Output the (X, Y) coordinate of the center of the cell containing the given text.  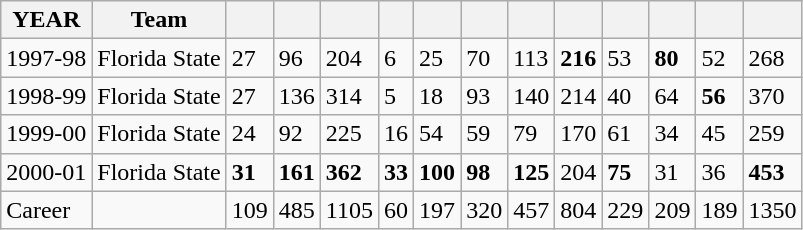
113 (532, 58)
33 (396, 172)
70 (484, 58)
25 (438, 58)
1997-98 (46, 58)
100 (438, 172)
93 (484, 96)
24 (250, 134)
61 (626, 134)
54 (438, 134)
109 (250, 210)
36 (720, 172)
268 (772, 58)
59 (484, 134)
259 (772, 134)
229 (626, 210)
320 (484, 210)
136 (296, 96)
362 (349, 172)
197 (438, 210)
96 (296, 58)
98 (484, 172)
5 (396, 96)
34 (672, 134)
16 (396, 134)
75 (626, 172)
80 (672, 58)
YEAR (46, 20)
64 (672, 96)
161 (296, 172)
214 (578, 96)
485 (296, 210)
457 (532, 210)
1350 (772, 210)
92 (296, 134)
53 (626, 58)
6 (396, 58)
170 (578, 134)
209 (672, 210)
79 (532, 134)
1998-99 (46, 96)
56 (720, 96)
804 (578, 210)
1999-00 (46, 134)
453 (772, 172)
2000-01 (46, 172)
370 (772, 96)
314 (349, 96)
45 (720, 134)
125 (532, 172)
140 (532, 96)
52 (720, 58)
189 (720, 210)
60 (396, 210)
Career (46, 210)
225 (349, 134)
18 (438, 96)
216 (578, 58)
40 (626, 96)
1105 (349, 210)
Team (159, 20)
